Find where the given text appears and provide that cell's center as (X, Y) coordinate. 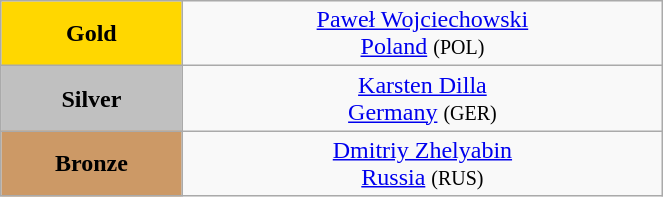
Paweł WojciechowskiPoland (POL) (422, 34)
Silver (92, 98)
Gold (92, 34)
Dmitriy ZhelyabinRussia (RUS) (422, 164)
Karsten DillaGermany (GER) (422, 98)
Bronze (92, 164)
